Capture the cell that displays the provided text and extract its [X, Y] central coordinate. 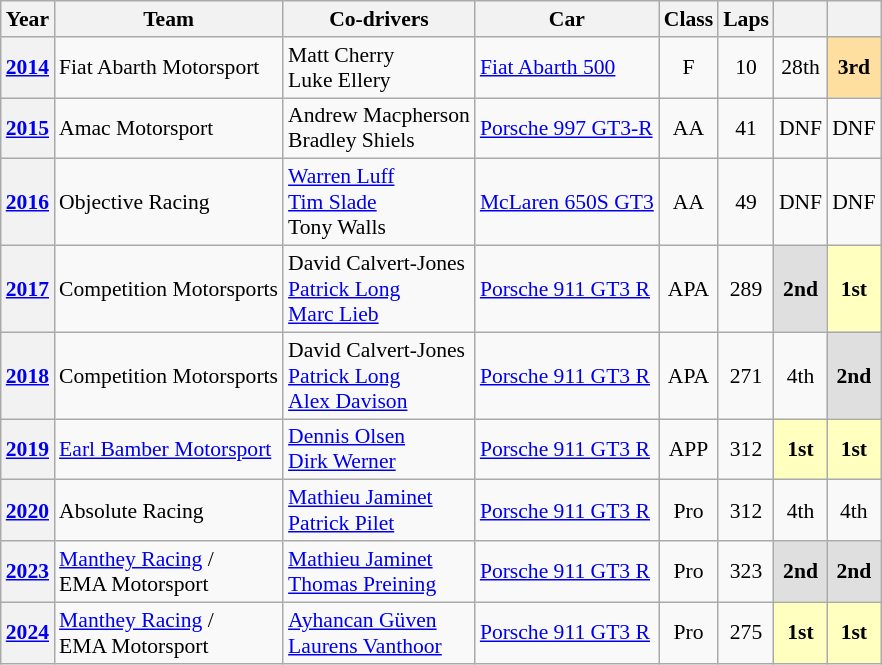
McLaren 650S GT3 [567, 202]
Laps [746, 19]
Fiat Abarth Motorsport [168, 68]
Fiat Abarth 500 [567, 68]
Ayhancan Güven Laurens Vanthoor [379, 632]
Amac Motorsport [168, 128]
Objective Racing [168, 202]
Co-drivers [379, 19]
41 [746, 128]
APP [688, 450]
Matt Cherry Luke Ellery [379, 68]
David Calvert-Jones Patrick Long Alex Davison [379, 376]
Year [28, 19]
10 [746, 68]
F [688, 68]
David Calvert-Jones Patrick Long Marc Lieb [379, 290]
Warren Luff Tim Slade Tony Walls [379, 202]
2020 [28, 510]
Andrew Macpherson Bradley Shiels [379, 128]
Dennis Olsen Dirk Werner [379, 450]
2018 [28, 376]
2016 [28, 202]
2015 [28, 128]
275 [746, 632]
Porsche 997 GT3-R [567, 128]
Class [688, 19]
2017 [28, 290]
Absolute Racing [168, 510]
28th [800, 68]
Mathieu Jaminet Thomas Preining [379, 572]
Earl Bamber Motorsport [168, 450]
49 [746, 202]
2014 [28, 68]
Team [168, 19]
Car [567, 19]
323 [746, 572]
271 [746, 376]
289 [746, 290]
2023 [28, 572]
Mathieu Jaminet Patrick Pilet [379, 510]
2019 [28, 450]
2024 [28, 632]
3rd [854, 68]
